Capture the cell that displays the provided text and extract its (X, Y) central coordinate. 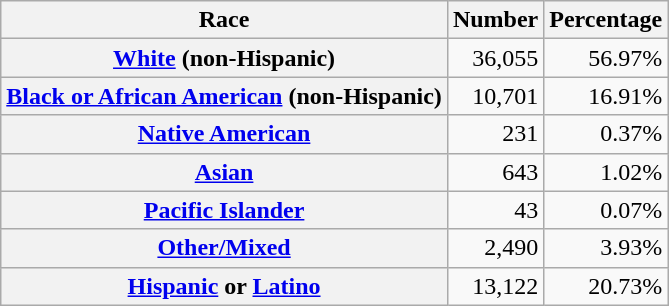
Asian (224, 172)
2,490 (495, 248)
Number (495, 20)
Pacific Islander (224, 210)
0.37% (606, 134)
643 (495, 172)
Hispanic or Latino (224, 286)
36,055 (495, 58)
10,701 (495, 96)
20.73% (606, 286)
White (non-Hispanic) (224, 58)
Other/Mixed (224, 248)
Race (224, 20)
0.07% (606, 210)
43 (495, 210)
56.97% (606, 58)
1.02% (606, 172)
231 (495, 134)
Native American (224, 134)
Black or African American (non-Hispanic) (224, 96)
13,122 (495, 286)
16.91% (606, 96)
3.93% (606, 248)
Percentage (606, 20)
